Capture the cell that displays the provided text and extract its (x, y) central coordinate. 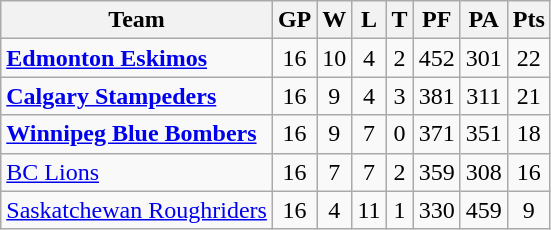
3 (400, 96)
BC Lions (137, 172)
L (369, 20)
11 (369, 210)
22 (528, 58)
381 (436, 96)
311 (484, 96)
0 (400, 134)
351 (484, 134)
Calgary Stampeders (137, 96)
371 (436, 134)
1 (400, 210)
21 (528, 96)
308 (484, 172)
GP (294, 20)
359 (436, 172)
Saskatchewan Roughriders (137, 210)
330 (436, 210)
452 (436, 58)
PF (436, 20)
Winnipeg Blue Bombers (137, 134)
W (334, 20)
T (400, 20)
459 (484, 210)
Team (137, 20)
Pts (528, 20)
18 (528, 134)
301 (484, 58)
PA (484, 20)
10 (334, 58)
Edmonton Eskimos (137, 58)
